Return (x, y) of the center of cell containing provided text 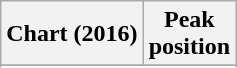
Peakposition (189, 34)
Chart (2016) (72, 34)
